Return (x, y) of the center of cell containing provided text 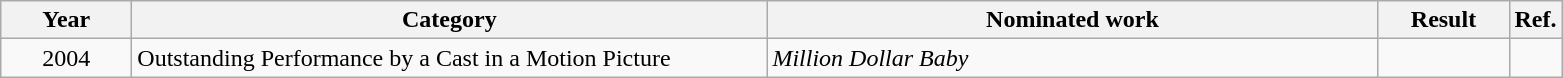
Million Dollar Baby (1072, 58)
Ref. (1536, 20)
Year (66, 20)
Outstanding Performance by a Cast in a Motion Picture (450, 58)
2004 (66, 58)
Nominated work (1072, 20)
Result (1444, 20)
Category (450, 20)
